Capture the cell that displays the provided text and extract its (x, y) central coordinate. 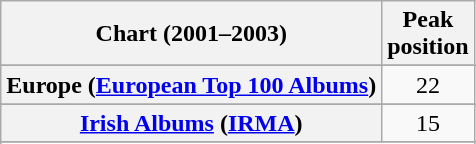
Chart (2001–2003) (192, 34)
Europe (European Top 100 Albums) (192, 85)
22 (428, 85)
Irish Albums (IRMA) (192, 123)
Peakposition (428, 34)
15 (428, 123)
